Identify which cell holds the provided text, then report its [X, Y] central coordinate. 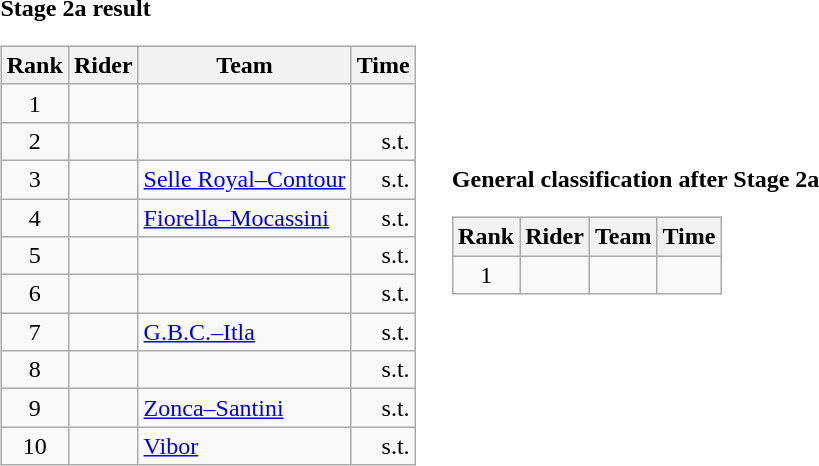
7 [34, 332]
10 [34, 446]
6 [34, 294]
3 [34, 179]
2 [34, 141]
8 [34, 370]
G.B.C.–Itla [244, 332]
Selle Royal–Contour [244, 179]
4 [34, 217]
Zonca–Santini [244, 408]
5 [34, 256]
Vibor [244, 446]
Fiorella–Mocassini [244, 217]
9 [34, 408]
